Pinpoint the cell where the given text exists, returning its [X, Y] midpoint coordinate. 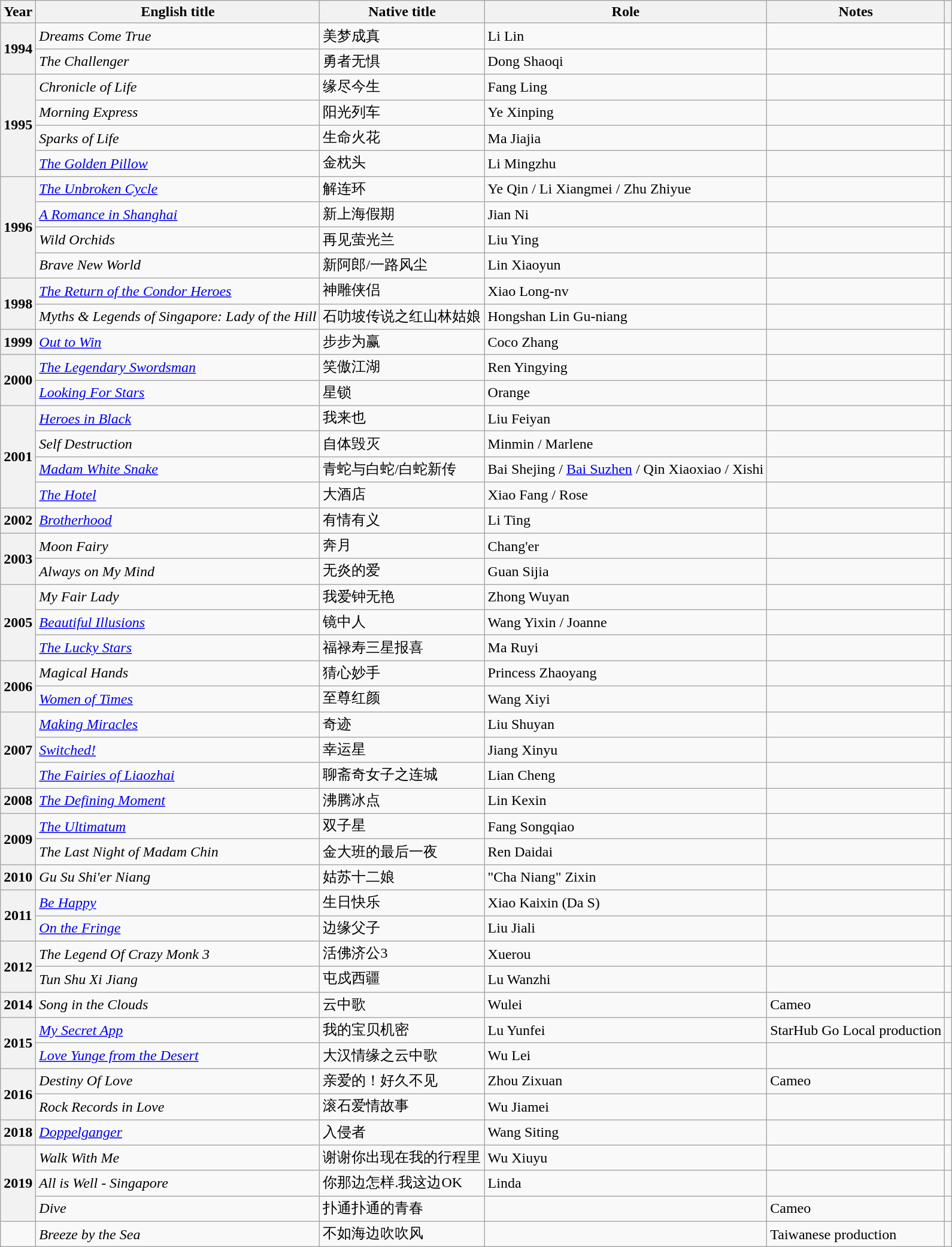
Wang Xiyi [626, 698]
Wang Yixin / Joanne [626, 623]
自体毁灭 [402, 444]
2009 [18, 839]
神雕侠侣 [402, 291]
沸腾冰点 [402, 801]
解连环 [402, 189]
Zhou Zixuan [626, 1082]
Gu Su Shi'er Niang [178, 877]
不如海边吹吹风 [402, 1234]
Guan Sijia [626, 571]
Morning Express [178, 113]
On the Fringe [178, 928]
云中歌 [402, 1005]
Jian Ni [626, 214]
聊斋奇女子之连城 [402, 775]
2002 [18, 521]
Hongshan Lin Gu-niang [626, 316]
The Challenger [178, 61]
2005 [18, 622]
Lin Kexin [626, 801]
笑傲江湖 [402, 368]
猜心妙手 [402, 673]
Dong Shaoqi [626, 61]
双子星 [402, 827]
2007 [18, 750]
2014 [18, 1005]
新上海假期 [402, 214]
Doppelganger [178, 1132]
Fang Songqiao [626, 827]
你那边怎样.我这边OK [402, 1184]
金大班的最后一夜 [402, 852]
The Defining Moment [178, 801]
Native title [402, 12]
Looking For Stars [178, 393]
生日快乐 [402, 903]
Minmin / Marlene [626, 444]
My Secret App [178, 1030]
活佛济公3 [402, 954]
Moon Fairy [178, 546]
缘尽今生 [402, 87]
1995 [18, 125]
Myths & Legends of Singapore: Lady of the Hill [178, 316]
A Romance in Shanghai [178, 214]
美梦成真 [402, 36]
Brave New World [178, 266]
Breeze by the Sea [178, 1234]
2000 [18, 380]
Wu Xiuyu [626, 1158]
青蛇与白蛇/白蛇新传 [402, 470]
亲爱的！好久不见 [402, 1082]
Ma Ruyi [626, 648]
Dreams Come True [178, 36]
Tun Shu Xi Jiang [178, 980]
2001 [18, 456]
Zhong Wuyan [626, 597]
My Fair Lady [178, 597]
Ma Jiajia [626, 138]
2018 [18, 1132]
The Last Night of Madam Chin [178, 852]
The Lucky Stars [178, 648]
阳光列车 [402, 113]
Sparks of Life [178, 138]
2003 [18, 558]
Out to Win [178, 343]
1999 [18, 343]
Walk With Me [178, 1158]
Orange [626, 393]
Notes [856, 12]
屯戍西疆 [402, 980]
Wang Siting [626, 1132]
Self Destruction [178, 444]
2008 [18, 801]
2012 [18, 967]
Liu Feiyan [626, 418]
我来也 [402, 418]
Wu Lei [626, 1055]
滚石爱情故事 [402, 1107]
Dive [178, 1209]
Liu Shuyan [626, 725]
Li Lin [626, 36]
步步为赢 [402, 343]
All is Well - Singapore [178, 1184]
1994 [18, 49]
Beautiful Illusions [178, 623]
Destiny Of Love [178, 1082]
StarHub Go Local production [856, 1030]
Ye Qin / Li Xiangmei / Zhu Zhiyue [626, 189]
Bai Shejing / Bai Suzhen / Qin Xiaoxiao / Xishi [626, 470]
谢谢你出现在我的行程里 [402, 1158]
Chang'er [626, 546]
2006 [18, 686]
镜中人 [402, 623]
Ye Xinping [626, 113]
Xuerou [626, 954]
Love Yunge from the Desert [178, 1055]
The Legendary Swordsman [178, 368]
Taiwanese production [856, 1234]
Wild Orchids [178, 240]
1996 [18, 227]
Lu Yunfei [626, 1030]
Liu Jiali [626, 928]
Xiao Long-nv [626, 291]
Magical Hands [178, 673]
Madam White Snake [178, 470]
边缘父子 [402, 928]
至尊红颜 [402, 698]
姑苏十二娘 [402, 877]
The Golden Pillow [178, 164]
2011 [18, 915]
Xiao Kaixin (Da S) [626, 903]
Lu Wanzhi [626, 980]
The Unbroken Cycle [178, 189]
Coco Zhang [626, 343]
Fang Ling [626, 87]
金枕头 [402, 164]
2019 [18, 1184]
Ren Yingying [626, 368]
大酒店 [402, 495]
2015 [18, 1043]
Switched! [178, 750]
Be Happy [178, 903]
Lin Xiaoyun [626, 266]
福禄寿三星报喜 [402, 648]
Li Ting [626, 521]
Liu Ying [626, 240]
大汉情缘之云中歌 [402, 1055]
星锁 [402, 393]
The Legend Of Crazy Monk 3 [178, 954]
Women of Times [178, 698]
Role [626, 12]
Ren Daidai [626, 852]
Wulei [626, 1005]
"Cha Niang" Zixin [626, 877]
The Return of the Condor Heroes [178, 291]
奇迹 [402, 725]
奔月 [402, 546]
Chronicle of Life [178, 87]
我爱钟无艳 [402, 597]
English title [178, 12]
Song in the Clouds [178, 1005]
勇者无惧 [402, 61]
Jiang Xinyu [626, 750]
The Ultimatum [178, 827]
2010 [18, 877]
2016 [18, 1094]
The Hotel [178, 495]
再见萤光兰 [402, 240]
1998 [18, 303]
Xiao Fang / Rose [626, 495]
石叻坡传说之红山林姑娘 [402, 316]
扑通扑通的青春 [402, 1209]
Heroes in Black [178, 418]
Making Miracles [178, 725]
Year [18, 12]
The Fairies of Liaozhai [178, 775]
入侵者 [402, 1132]
Lian Cheng [626, 775]
Linda [626, 1184]
新阿郎/一路风尘 [402, 266]
我的宝贝机密 [402, 1030]
Wu Jiamei [626, 1107]
Li Mingzhu [626, 164]
Always on My Mind [178, 571]
Princess Zhaoyang [626, 673]
生命火花 [402, 138]
有情有义 [402, 521]
无炎的爱 [402, 571]
幸运星 [402, 750]
Rock Records in Love [178, 1107]
Brotherhood [178, 521]
